Identify which cell holds the provided text, then report its [X, Y] central coordinate. 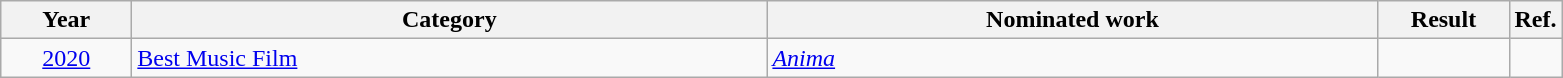
2020 [66, 58]
Best Music Film [450, 58]
Year [66, 20]
Category [450, 20]
Nominated work [1072, 20]
Anima [1072, 58]
Result [1444, 20]
Ref. [1536, 20]
